Return (x, y) of the center of cell containing provided text 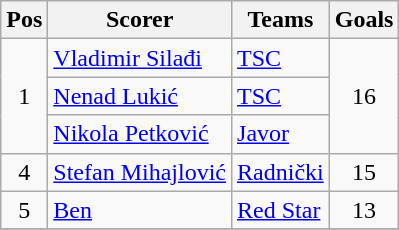
Javor (281, 134)
4 (24, 172)
Scorer (140, 20)
13 (364, 210)
Ben (140, 210)
Vladimir Silađi (140, 58)
15 (364, 172)
Red Star (281, 210)
Goals (364, 20)
Radnički (281, 172)
Stefan Mihajlović (140, 172)
Teams (281, 20)
5 (24, 210)
16 (364, 96)
1 (24, 96)
Nikola Petković (140, 134)
Nenad Lukić (140, 96)
Pos (24, 20)
